Search for the cell housing the specified text and yield its (x, y) center coordinate. 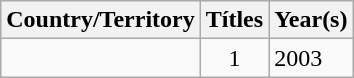
Country/Territory (100, 20)
Year(s) (311, 20)
2003 (311, 58)
Títles (234, 20)
1 (234, 58)
